Scan for the cell matching the given text and deliver its [X, Y] coordinate at center. 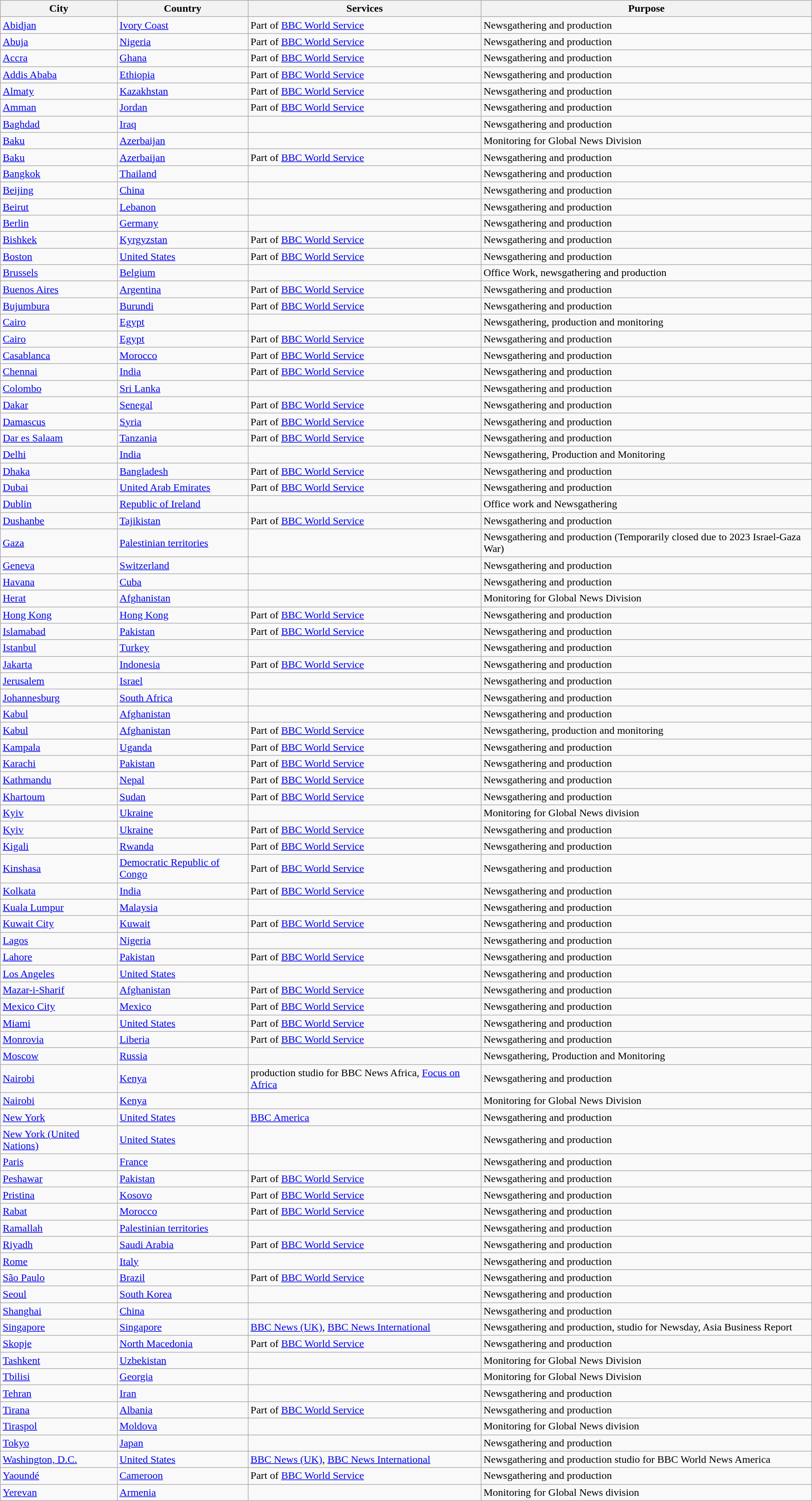
Damascus [59, 421]
production studio for BBC News Africa, Focus on Africa [364, 1079]
Tbilisi [59, 1377]
Moldova [183, 1426]
Bishkek [59, 240]
Lagos [59, 940]
Country [183, 9]
Addis Ababa [59, 75]
Dublin [59, 504]
Shanghai [59, 1311]
Burundi [183, 306]
Abidjan [59, 25]
Jerusalem [59, 681]
South Africa [183, 697]
Kuala Lumpur [59, 907]
Geneva [59, 565]
Delhi [59, 454]
Newsgathering and production studio for BBC World News America [646, 1459]
Israel [183, 681]
Uganda [183, 747]
Thailand [183, 174]
Republic of Ireland [183, 504]
Democratic Republic of Congo [183, 869]
Nepal [183, 780]
Colombo [59, 388]
Iraq [183, 124]
Dar es Salaam [59, 438]
Dhaka [59, 471]
Beijing [59, 190]
Bangladesh [183, 471]
Japan [183, 1443]
Brussels [59, 273]
Kinshasa [59, 869]
Seoul [59, 1294]
Rome [59, 1261]
Russia [183, 1056]
Kyrgyzstan [183, 240]
South Korea [183, 1294]
Dakar [59, 405]
Paris [59, 1162]
Los Angeles [59, 973]
Ramallah [59, 1228]
Saudi Arabia [183, 1245]
Newsgathering and production (Temporarily closed due to 2023 Israel-Gaza War) [646, 543]
Moscow [59, 1056]
São Paulo [59, 1278]
Senegal [183, 405]
Indonesia [183, 664]
North Macedonia [183, 1344]
Newsgathering and production, studio for Newsday, Asia Business Report [646, 1327]
Iran [183, 1393]
BBC America [364, 1117]
Mexico [183, 1006]
Chennai [59, 372]
Belgium [183, 273]
Dubai [59, 488]
Malaysia [183, 907]
Switzerland [183, 565]
Herat [59, 598]
Kolkata [59, 891]
Kathmandu [59, 780]
Buenos Aires [59, 289]
Peshawar [59, 1179]
Tajikistan [183, 521]
Syria [183, 421]
Gaza [59, 543]
Tanzania [183, 438]
Italy [183, 1261]
Istanbul [59, 648]
Liberia [183, 1040]
Albania [183, 1410]
Armenia [183, 1492]
Ethiopia [183, 75]
Abuja [59, 42]
Mazar-i-Sharif [59, 990]
New York (United Nations) [59, 1140]
Office Work, newsgathering and production [646, 273]
Bujumbura [59, 306]
Uzbekistan [183, 1360]
Sri Lanka [183, 388]
Argentina [183, 289]
Yerevan [59, 1492]
Amman [59, 108]
Bangkok [59, 174]
Washington, D.C. [59, 1459]
Jordan [183, 108]
Berlin [59, 223]
Yaoundé [59, 1476]
Kazakhstan [183, 91]
Kigali [59, 846]
Cameroon [183, 1476]
Karachi [59, 764]
Lahore [59, 957]
Germany [183, 223]
Tiraspol [59, 1426]
United Arab Emirates [183, 488]
Georgia [183, 1377]
Services [364, 9]
Turkey [183, 648]
Kuwait [183, 924]
Dushanbe [59, 521]
Miami [59, 1023]
New York [59, 1117]
Tirana [59, 1410]
France [183, 1162]
Skopje [59, 1344]
Tashkent [59, 1360]
Accra [59, 58]
Casablanca [59, 355]
Sudan [183, 797]
Kampala [59, 747]
Office work and Newsgathering [646, 504]
Islamabad [59, 631]
Lebanon [183, 207]
Baghdad [59, 124]
Riyadh [59, 1245]
Monrovia [59, 1040]
Ghana [183, 58]
Johannesburg [59, 697]
Tehran [59, 1393]
Mexico City [59, 1006]
Beirut [59, 207]
Havana [59, 582]
Brazil [183, 1278]
Rwanda [183, 846]
City [59, 9]
Rabat [59, 1212]
Cuba [183, 582]
Kuwait City [59, 924]
Pristina [59, 1195]
Purpose [646, 9]
Almaty [59, 91]
Kosovo [183, 1195]
Khartoum [59, 797]
Boston [59, 256]
Tokyo [59, 1443]
Ivory Coast [183, 25]
Jakarta [59, 664]
